Provide the (X, Y) coordinate of the cell's center where the given text is located.  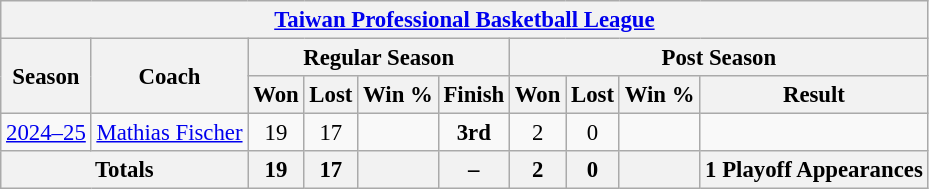
1 Playoff Appearances (814, 170)
Regular Season (379, 58)
3rd (474, 133)
Result (814, 95)
Mathias Fischer (170, 133)
Totals (124, 170)
Coach (170, 76)
Post Season (720, 58)
Finish (474, 95)
Season (46, 76)
– (474, 170)
2024–25 (46, 133)
Taiwan Professional Basketball League (464, 20)
